Detect which cell encompasses the target text, then output its [x, y] center coordinate. 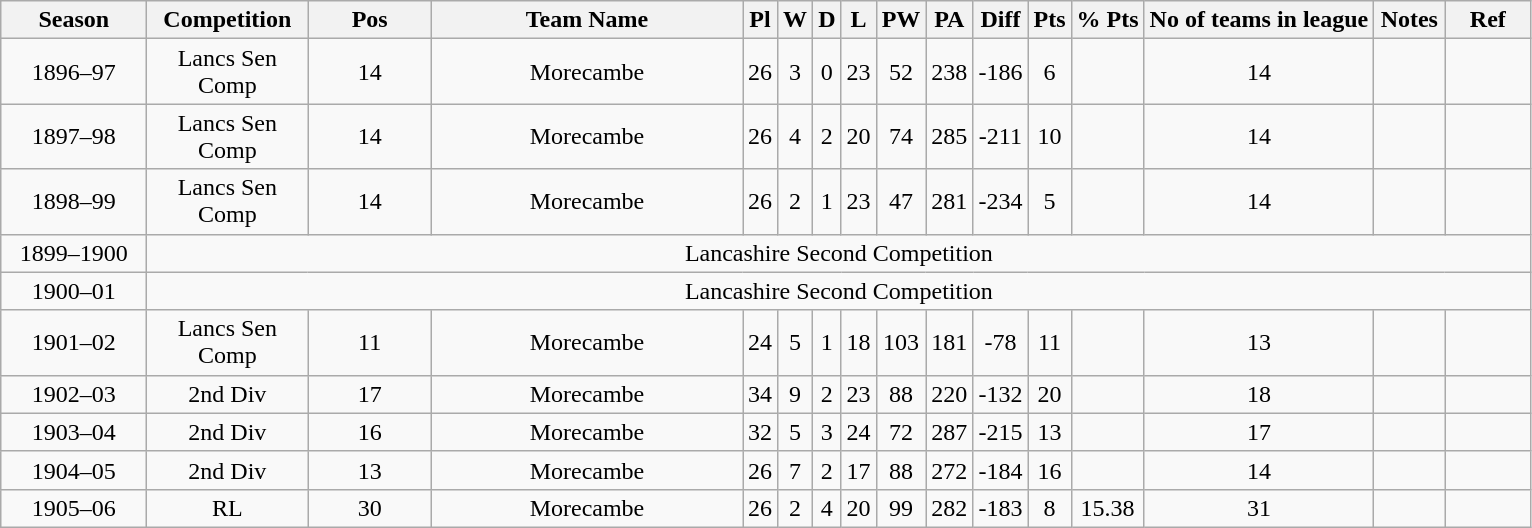
-78 [1000, 342]
1904–05 [74, 470]
8 [1050, 508]
1898–99 [74, 202]
Ref [1488, 20]
287 [950, 432]
Competition [228, 20]
34 [760, 394]
1902–03 [74, 394]
52 [901, 72]
9 [796, 394]
238 [950, 72]
PA [950, 20]
1897–98 [74, 136]
-234 [1000, 202]
1905–06 [74, 508]
7 [796, 470]
Pos [370, 20]
31 [1259, 508]
1903–04 [74, 432]
Team Name [586, 20]
99 [901, 508]
-215 [1000, 432]
Notes [1410, 20]
181 [950, 342]
Pts [1050, 20]
% Pts [1108, 20]
0 [827, 72]
30 [370, 508]
74 [901, 136]
-186 [1000, 72]
-132 [1000, 394]
Pl [760, 20]
Diff [1000, 20]
10 [1050, 136]
1900–01 [74, 291]
-184 [1000, 470]
220 [950, 394]
72 [901, 432]
6 [1050, 72]
-211 [1000, 136]
RL [228, 508]
15.38 [1108, 508]
-183 [1000, 508]
103 [901, 342]
L [858, 20]
1899–1900 [74, 253]
272 [950, 470]
285 [950, 136]
No of teams in league [1259, 20]
1896–97 [74, 72]
Season [74, 20]
281 [950, 202]
32 [760, 432]
W [796, 20]
282 [950, 508]
PW [901, 20]
47 [901, 202]
1901–02 [74, 342]
D [827, 20]
